Determine the [x, y] coordinate at the center of the cell enclosing the given text.  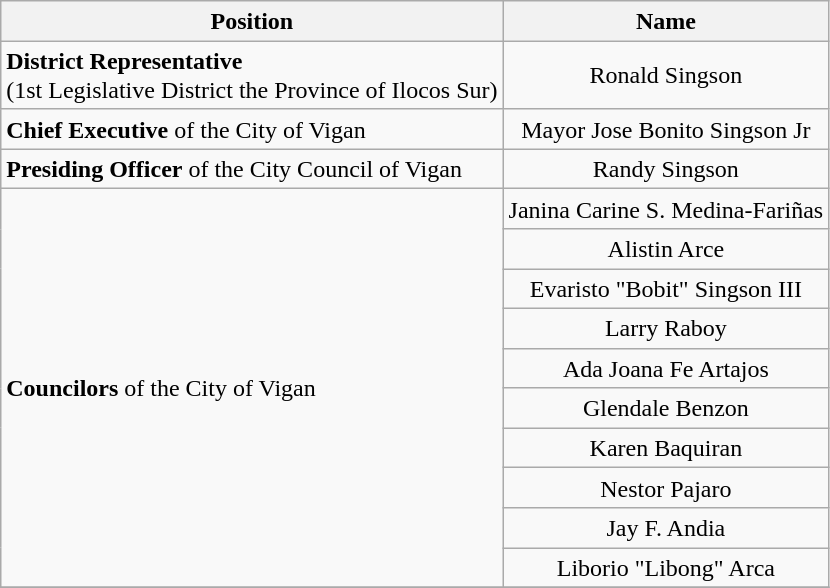
Presiding Officer of the City Council of Vigan [252, 169]
Liborio "Libong" Arca [666, 568]
Ada Joana Fe Artajos [666, 368]
Randy Singson [666, 169]
Name [666, 21]
Jay F. Andia [666, 528]
Position [252, 21]
Mayor Jose Bonito Singson Jr [666, 129]
Glendale Benzon [666, 408]
Councilors of the City of Vigan [252, 388]
Janina Carine S. Medina-Fariñas [666, 209]
Chief Executive of the City of Vigan [252, 129]
Evaristo "Bobit" Singson III [666, 289]
Nestor Pajaro [666, 488]
District Representative(1st Legislative District the Province of Ilocos Sur) [252, 76]
Alistin Arce [666, 249]
Larry Raboy [666, 328]
Karen Baquiran [666, 448]
Ronald Singson [666, 76]
